Extract the (x, y) coordinate from the center of the cell holding the provided text.  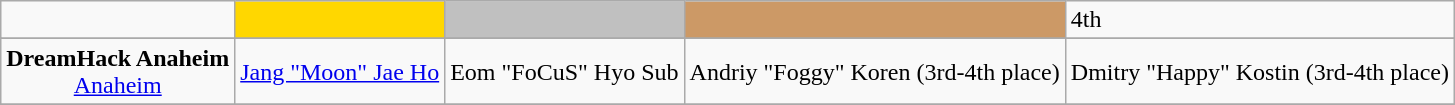
Eom "FoCuS" Hyo Sub (564, 72)
Dmitry "Happy" Kostin (3rd-4th place) (1260, 72)
Jang "Moon" Jae Ho (340, 72)
4th (1260, 20)
DreamHack Anaheim Anaheim (118, 72)
Andriy "Foggy" Koren (3rd-4th place) (874, 72)
